Identify which cell holds the provided text, then report its [X, Y] central coordinate. 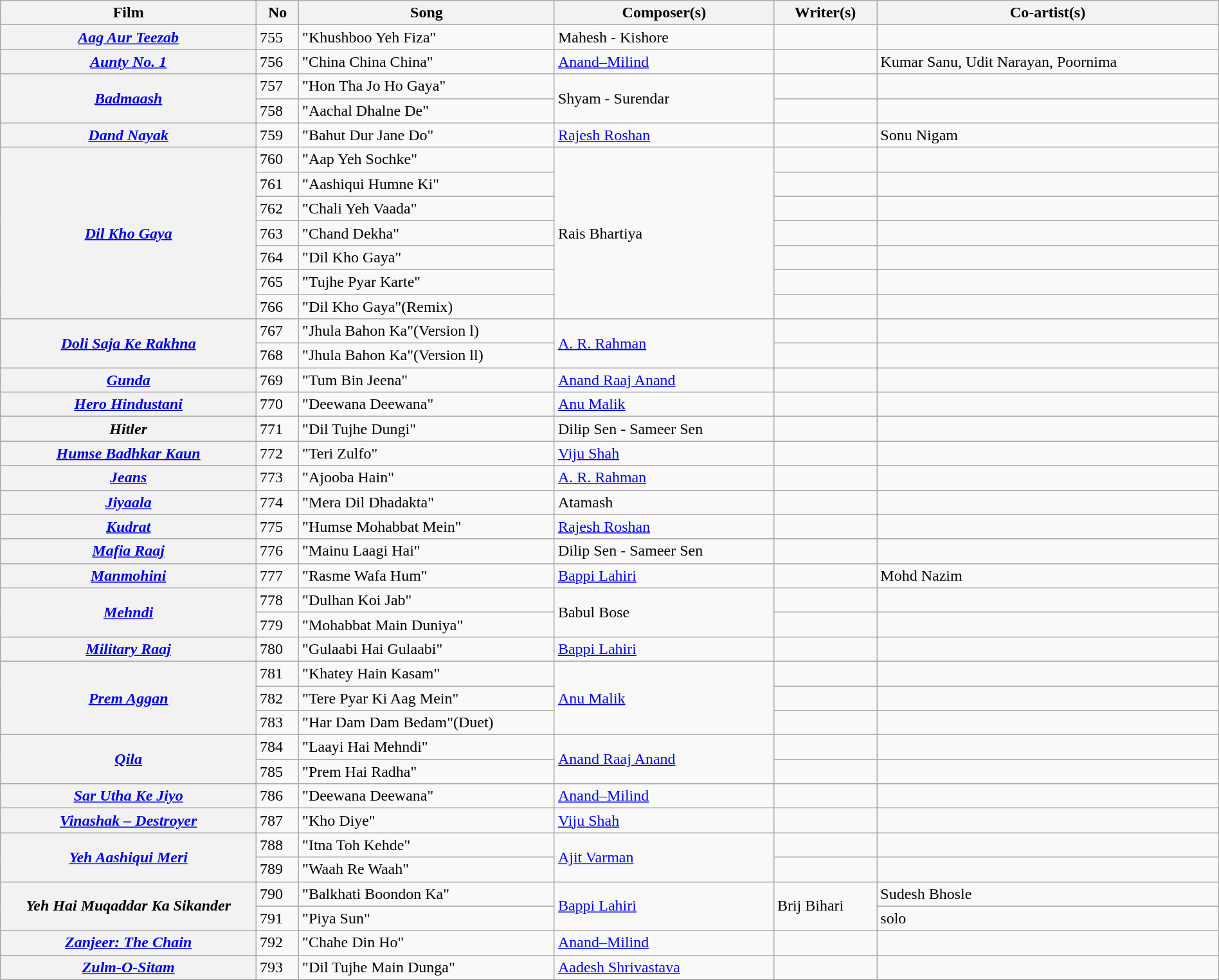
"Aashiqui Humne Ki" [427, 184]
776 [278, 551]
Ajit Varman [664, 857]
"Dil Kho Gaya" [427, 257]
755 [278, 37]
"Chali Yeh Vaada" [427, 208]
"Har Dam Dam Bedam"(Duet) [427, 723]
"Humse Mohabbat Mein" [427, 527]
Jiyaala [129, 502]
"Dil Kho Gaya"(Remix) [427, 307]
"Dulhan Koi Jab" [427, 600]
"Dil Tujhe Main Dunga" [427, 967]
788 [278, 845]
"Chand Dekha" [427, 233]
"Khatey Hain Kasam" [427, 673]
solo [1048, 918]
Brij Bihari [825, 906]
"Waah Re Waah" [427, 869]
783 [278, 723]
"Itna Toh Kehde" [427, 845]
784 [278, 747]
758 [278, 111]
No [278, 13]
Atamash [664, 502]
"Tujhe Pyar Karte" [427, 282]
"Rasme Wafa Hum" [427, 576]
Co-artist(s) [1048, 13]
"Laayi Hai Mehndi" [427, 747]
Zanjeer: The Chain [129, 943]
Mohd Nazim [1048, 576]
Song [427, 13]
"Teri Zulfo" [427, 453]
764 [278, 257]
778 [278, 600]
772 [278, 453]
Jeans [129, 478]
763 [278, 233]
757 [278, 86]
Sar Utha Ke Jiyo [129, 796]
791 [278, 918]
"Gulaabi Hai Gulaabi" [427, 649]
Zulm-O-Sitam [129, 967]
Sudesh Bhosle [1048, 894]
771 [278, 429]
Mafia Raaj [129, 551]
774 [278, 502]
Prem Aggan [129, 698]
769 [278, 380]
Qila [129, 759]
"Chahe Din Ho" [427, 943]
762 [278, 208]
Sonu Nigam [1048, 135]
Humse Badhkar Kaun [129, 453]
Aag Aur Teezab [129, 37]
785 [278, 772]
792 [278, 943]
Dand Nayak [129, 135]
"Balkhati Boondon Ka" [427, 894]
786 [278, 796]
"Tum Bin Jeena" [427, 380]
790 [278, 894]
Badmaash [129, 98]
761 [278, 184]
Hero Hindustani [129, 404]
"Khushboo Yeh Fiza" [427, 37]
789 [278, 869]
Vinashak – Destroyer [129, 821]
"Piya Sun" [427, 918]
Gunda [129, 380]
760 [278, 159]
Babul Bose [664, 612]
Film [129, 13]
Yeh Hai Muqaddar Ka Sikander [129, 906]
"Aap Yeh Sochke" [427, 159]
759 [278, 135]
"Tere Pyar Ki Aag Mein" [427, 698]
770 [278, 404]
"Kho Diye" [427, 821]
"Jhula Bahon Ka"(Version l) [427, 331]
Manmohini [129, 576]
"Dil Tujhe Dungi" [427, 429]
"Prem Hai Radha" [427, 772]
"Aachal Dhalne De" [427, 111]
Kumar Sanu, Udit Narayan, Poornima [1048, 62]
775 [278, 527]
"Jhula Bahon Ka"(Version ll) [427, 356]
"Mohabbat Main Duniya" [427, 624]
766 [278, 307]
793 [278, 967]
Aunty No. 1 [129, 62]
Kudrat [129, 527]
Mahesh - Kishore [664, 37]
"Mainu Laagi Hai" [427, 551]
Hitler [129, 429]
Shyam - Surendar [664, 98]
Mehndi [129, 612]
777 [278, 576]
Yeh Aashiqui Meri [129, 857]
Doli Saja Ke Rakhna [129, 343]
779 [278, 624]
768 [278, 356]
"China China China" [427, 62]
780 [278, 649]
Writer(s) [825, 13]
787 [278, 821]
Composer(s) [664, 13]
"Hon Tha Jo Ho Gaya" [427, 86]
"Bahut Dur Jane Do" [427, 135]
Dil Kho Gaya [129, 233]
756 [278, 62]
Rais Bhartiya [664, 233]
Military Raaj [129, 649]
"Mera Dil Dhadakta" [427, 502]
781 [278, 673]
Aadesh Shrivastava [664, 967]
767 [278, 331]
773 [278, 478]
782 [278, 698]
765 [278, 282]
"Ajooba Hain" [427, 478]
